Scan for the cell matching the given text and deliver its (X, Y) coordinate at center. 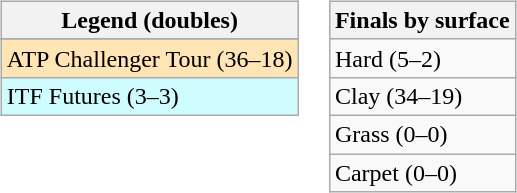
Legend (doubles) (150, 20)
Grass (0–0) (422, 134)
ATP Challenger Tour (36–18) (150, 58)
Finals by surface (422, 20)
ITF Futures (3–3) (150, 96)
Clay (34–19) (422, 96)
Hard (5–2) (422, 58)
Carpet (0–0) (422, 173)
